Return the (X, Y) coordinate for the center point of the cell that contains the specified text.  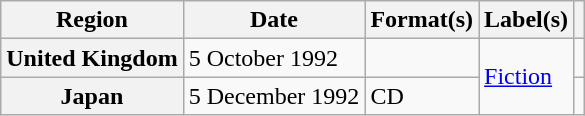
5 December 1992 (274, 96)
CD (422, 96)
Fiction (526, 77)
5 October 1992 (274, 58)
Format(s) (422, 20)
Date (274, 20)
Region (92, 20)
United Kingdom (92, 58)
Japan (92, 96)
Label(s) (526, 20)
